Find where the given text appears and provide that cell's center as (x, y) coordinate. 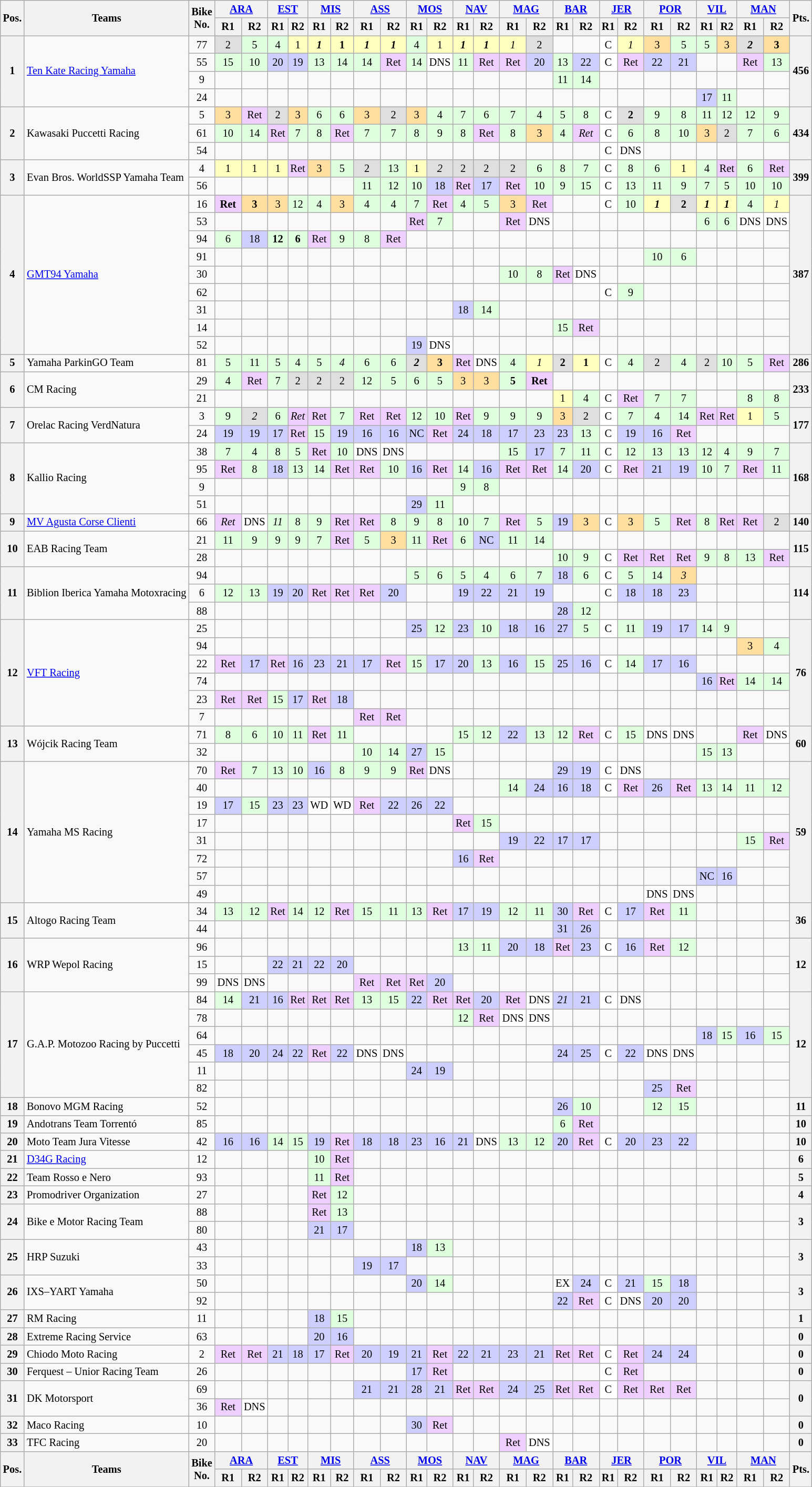
G.A.P. Motozoo Racing by Puccetti (106, 1044)
80 (202, 1230)
54 (202, 151)
42 (202, 1142)
168 (801, 478)
286 (801, 363)
99 (202, 982)
85 (202, 1124)
43 (202, 1248)
IXS–YART Yamaha (106, 1292)
Team Rosso e Nero (106, 1177)
Andotrans Team Torrentó (106, 1124)
61 (202, 133)
399 (801, 177)
38 (202, 452)
45 (202, 1053)
72 (202, 859)
EAB Racing Team (106, 549)
Moto Team Jura Vitesse (106, 1142)
Orelac Racing VerdNatura (106, 425)
78 (202, 1018)
Bonovo MGM Racing (106, 1106)
Promodriver Organization (106, 1195)
456 (801, 72)
56 (202, 186)
81 (202, 363)
GMT94 Yamaha (106, 274)
Yamaha MS Racing (106, 832)
Ferquest – Unior Racing Team (106, 1372)
84 (202, 1000)
51 (202, 505)
Extreme Racing Service (106, 1337)
Ten Kate Racing Yamaha (106, 72)
Wójcik Racing Team (106, 743)
69 (202, 1390)
114 (801, 593)
70 (202, 770)
CM Racing (106, 389)
Chiodo Moto Racing (106, 1354)
49 (202, 894)
Bike e Motor Racing Team (106, 1221)
Yamaha ParkinGO Team (106, 363)
MV Agusta Corse Clienti (106, 522)
93 (202, 1177)
40 (202, 788)
60 (801, 743)
91 (202, 257)
63 (202, 1337)
233 (801, 389)
95 (202, 469)
44 (202, 929)
Biblion Iberica Yamaha Motoxracing (106, 593)
VFT Racing (106, 673)
Altogo Racing Team (106, 920)
177 (801, 425)
74 (202, 681)
115 (801, 549)
WRP Wepol Racing (106, 964)
59 (801, 832)
D34G Racing (106, 1159)
76 (801, 673)
57 (202, 877)
77 (202, 45)
RM Racing (106, 1319)
96 (202, 947)
50 (202, 1284)
82 (202, 1088)
HRP Suzuki (106, 1257)
71 (202, 735)
53 (202, 221)
Maco Racing (106, 1425)
92 (202, 1301)
Kawasaki Puccetti Racing (106, 133)
64 (202, 1035)
Evan Bros. WorldSSP Yamaha Team (106, 177)
434 (801, 133)
55 (202, 62)
TFC Racing (106, 1442)
140 (801, 522)
EX (563, 1284)
DK Motorsport (106, 1399)
66 (202, 522)
62 (202, 292)
Kallio Racing (106, 478)
387 (801, 274)
34 (202, 912)
